Capture the cell that displays the provided text and extract its [X, Y] central coordinate. 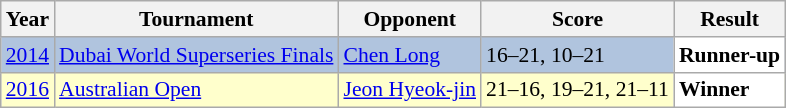
16–21, 10–21 [578, 55]
Australian Open [196, 90]
2016 [28, 90]
Jeon Hyeok-jin [410, 90]
Tournament [196, 19]
Year [28, 19]
Opponent [410, 19]
Score [578, 19]
Dubai World Superseries Finals [196, 55]
Winner [730, 90]
Runner-up [730, 55]
Result [730, 19]
2014 [28, 55]
Chen Long [410, 55]
21–16, 19–21, 21–11 [578, 90]
